For the text-containing cell, return its midpoint in [x, y] coordinate format. 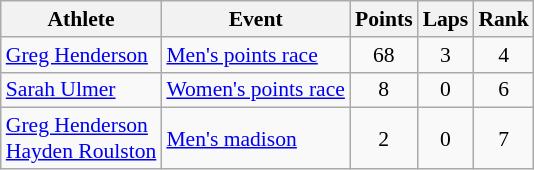
3 [446, 55]
Athlete [82, 19]
6 [504, 90]
Men's points race [256, 55]
2 [384, 138]
Laps [446, 19]
7 [504, 138]
Rank [504, 19]
68 [384, 55]
Greg HendersonHayden Roulston [82, 138]
Event [256, 19]
Men's madison [256, 138]
Greg Henderson [82, 55]
Sarah Ulmer [82, 90]
4 [504, 55]
Points [384, 19]
8 [384, 90]
Women's points race [256, 90]
